Extract the [X, Y] coordinate from the center of the cell holding the provided text.  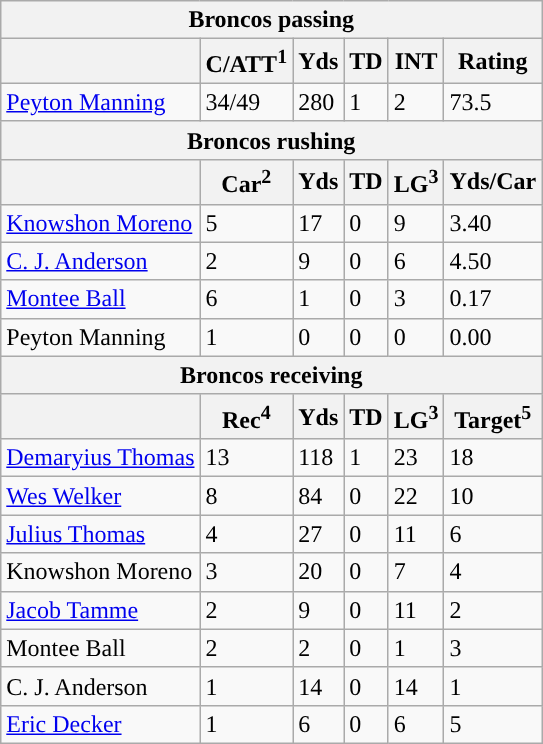
22 [416, 496]
Broncos rushing [272, 140]
280 [318, 102]
0.00 [493, 337]
C/ATT1 [246, 62]
Julius Thomas [100, 534]
118 [318, 458]
4.50 [493, 261]
0.17 [493, 299]
Demaryius Thomas [100, 458]
Broncos passing [272, 20]
17 [318, 223]
23 [416, 458]
34/49 [246, 102]
20 [318, 572]
Jacob Tamme [100, 610]
Car2 [246, 182]
Broncos receiving [272, 375]
Wes Welker [100, 496]
3.40 [493, 223]
INT [416, 62]
84 [318, 496]
13 [246, 458]
Target5 [493, 416]
Eric Decker [100, 724]
73.5 [493, 102]
18 [493, 458]
8 [246, 496]
10 [493, 496]
Yds/Car [493, 182]
Rec4 [246, 416]
Rating [493, 62]
27 [318, 534]
7 [416, 572]
